Scan for the cell matching the given text and deliver its (X, Y) coordinate at center. 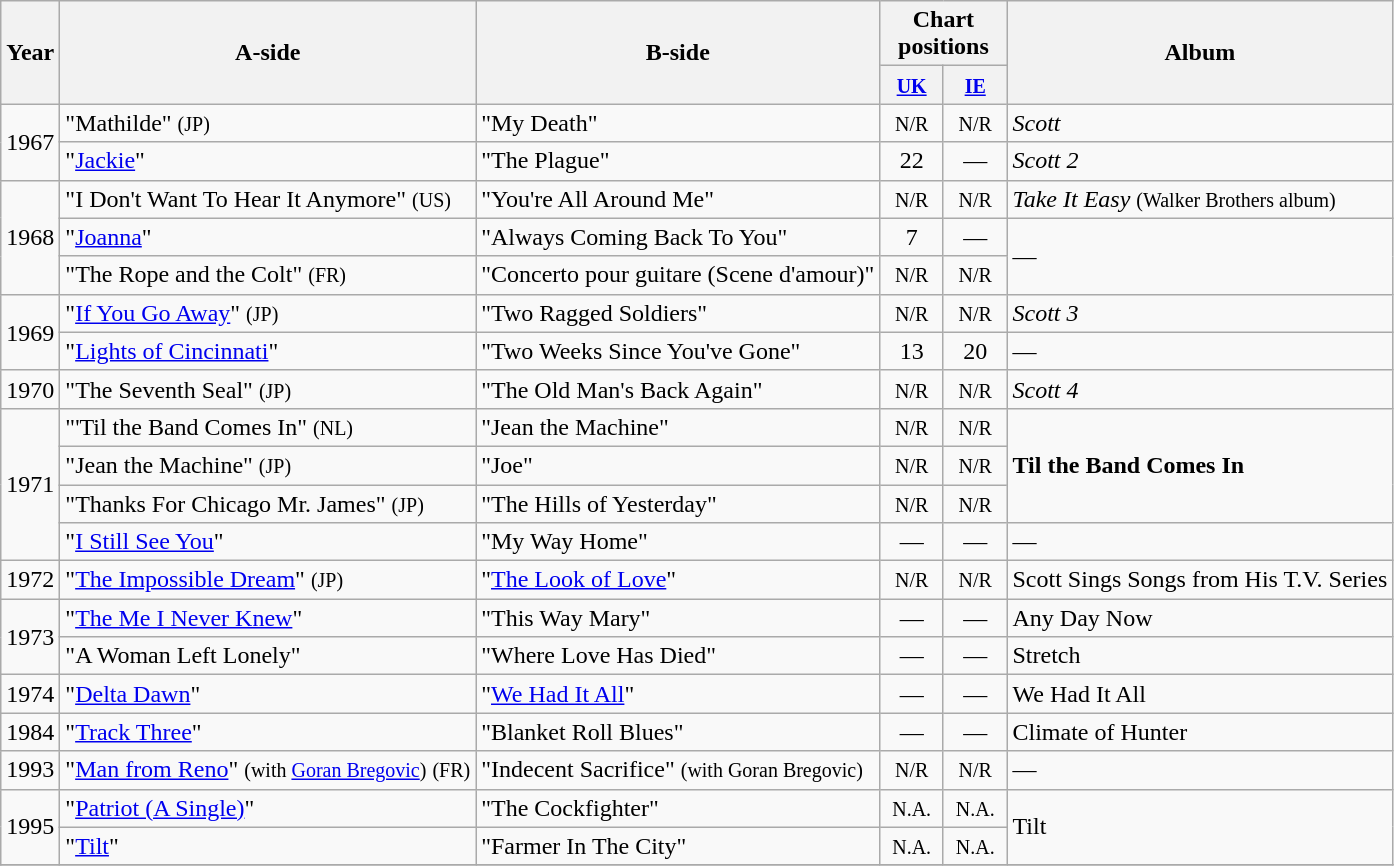
1971 (30, 484)
Stretch (1200, 656)
Scott 3 (1200, 313)
"Two Ragged Soldiers" (678, 313)
IE (975, 85)
"This Way Mary" (678, 618)
Scott 4 (1200, 389)
"Man from Reno" (with Goran Bregovic) (FR) (268, 770)
"Joe" (678, 465)
Scott (1200, 123)
"Two Weeks Since You've Gone" (678, 351)
"The Rope and the Colt" (FR) (268, 275)
"You're All Around Me" (678, 199)
"The Cockfighter" (678, 808)
"The Old Man's Back Again" (678, 389)
"Joanna" (268, 237)
1974 (30, 694)
"The Plague" (678, 161)
13 (912, 351)
1970 (30, 389)
"Blanket Roll Blues" (678, 732)
"The Me I Never Knew" (268, 618)
"The Look of Love" (678, 580)
"Indecent Sacrifice" (with Goran Bregovic) (678, 770)
7 (912, 237)
1969 (30, 332)
B-side (678, 52)
"Patriot (A Single)" (268, 808)
"Always Coming Back To You" (678, 237)
"We Had It All" (678, 694)
"Thanks For Chicago Mr. James" (JP) (268, 503)
"Delta Dawn" (268, 694)
Any Day Now (1200, 618)
20 (975, 351)
Chart positions (944, 34)
"'Til the Band Comes In" (NL) (268, 427)
"Jean the Machine" (JP) (268, 465)
"If You Go Away" (JP) (268, 313)
"A Woman Left Lonely" (268, 656)
"Track Three" (268, 732)
1967 (30, 142)
"Farmer In The City" (678, 846)
1972 (30, 580)
Tilt (1200, 827)
Scott 2 (1200, 161)
1984 (30, 732)
"The Hills of Yesterday" (678, 503)
"My Way Home" (678, 542)
1993 (30, 770)
"I Don't Want To Hear It Anymore" (US) (268, 199)
Til the Band Comes In (1200, 465)
"Jackie" (268, 161)
22 (912, 161)
1973 (30, 637)
Album (1200, 52)
"The Seventh Seal" (JP) (268, 389)
"Concerto pour guitare (Scene d'amour)" (678, 275)
A-side (268, 52)
"Where Love Has Died" (678, 656)
1968 (30, 237)
Year (30, 52)
"Lights of Cincinnati" (268, 351)
Climate of Hunter (1200, 732)
1995 (30, 827)
"I Still See You" (268, 542)
Take It Easy (Walker Brothers album) (1200, 199)
Scott Sings Songs from His T.V. Series (1200, 580)
"Tilt" (268, 846)
"Mathilde" (JP) (268, 123)
UK (912, 85)
"Jean the Machine" (678, 427)
"The Impossible Dream" (JP) (268, 580)
We Had It All (1200, 694)
"My Death" (678, 123)
